Pinpoint the cell where the given text exists, returning its (x, y) midpoint coordinate. 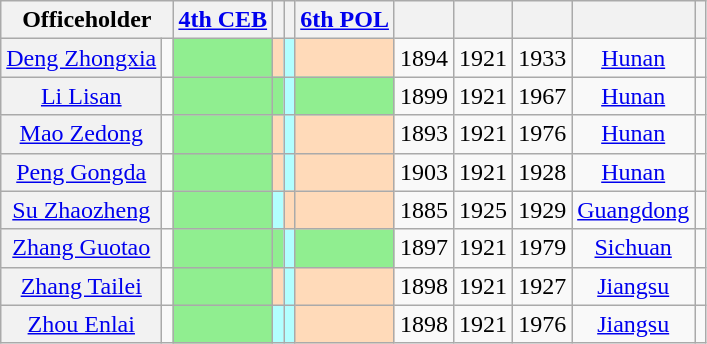
Zhang Tailei (82, 286)
Officeholder (87, 20)
Deng Zhongxia (82, 58)
1925 (484, 210)
Zhang Guotao (82, 248)
1967 (542, 96)
1897 (424, 248)
1894 (424, 58)
Sichuan (634, 248)
1928 (542, 172)
6th POL (345, 20)
Mao Zedong (82, 134)
1885 (424, 210)
Peng Gongda (82, 172)
1927 (542, 286)
1933 (542, 58)
1929 (542, 210)
Zhou Enlai (82, 324)
Guangdong (634, 210)
4th CEB (223, 20)
1899 (424, 96)
Li Lisan (82, 96)
Su Zhaozheng (82, 210)
1979 (542, 248)
1903 (424, 172)
1893 (424, 134)
